Identify which cell holds the provided text, then report its [X, Y] central coordinate. 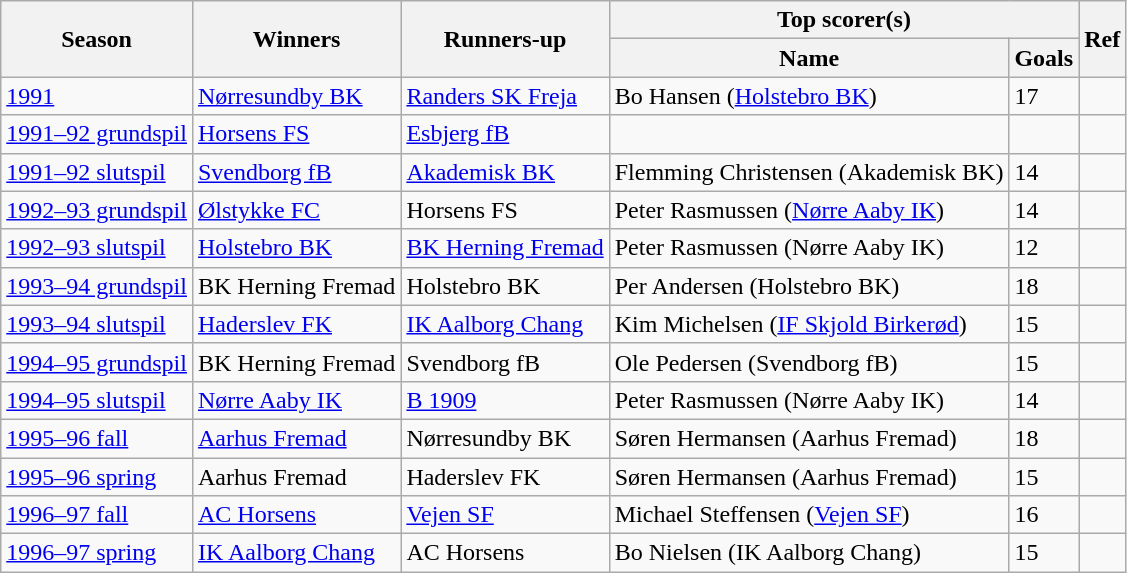
Goals [1044, 58]
1996–97 fall [97, 515]
1991–92 grundspil [97, 134]
1995–96 spring [97, 477]
Runners-up [505, 39]
1996–97 spring [97, 553]
1991–92 slutspil [97, 172]
Season [97, 39]
1994–95 slutspil [97, 400]
12 [1044, 248]
Flemming Christensen (Akademisk BK) [809, 172]
Ole Pedersen (Svendborg fB) [809, 362]
B 1909 [505, 400]
Akademisk BK [505, 172]
Michael Steffensen (Vejen SF) [809, 515]
1993–94 slutspil [97, 324]
Ref [1102, 39]
1994–95 grundspil [97, 362]
Bo Nielsen (IK Aalborg Chang) [809, 553]
1995–96 fall [97, 438]
1993–94 grundspil [97, 286]
Kim Michelsen (IF Skjold Birkerød) [809, 324]
Esbjerg fB [505, 134]
16 [1044, 515]
Top scorer(s) [844, 20]
Randers SK Freja [505, 96]
Ølstykke FC [296, 210]
17 [1044, 96]
1991 [97, 96]
Vejen SF [505, 515]
Bo Hansen (Holstebro BK) [809, 96]
Nørre Aaby IK [296, 400]
1992–93 slutspil [97, 248]
Name [809, 58]
Per Andersen (Holstebro BK) [809, 286]
Winners [296, 39]
1992–93 grundspil [97, 210]
